Extract the [X, Y] coordinate from the center of the cell holding the provided text.  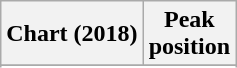
Chart (2018) [72, 34]
Peak position [189, 34]
